Locate the cell with the specified text and output its (x, y) center coordinate. 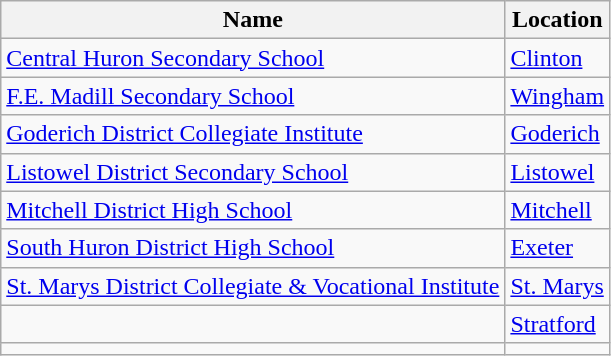
Central Huron Secondary School (253, 58)
St. Marys (558, 286)
South Huron District High School (253, 248)
Location (558, 20)
Wingham (558, 96)
Name (253, 20)
Stratford (558, 324)
F.E. Madill Secondary School (253, 96)
Mitchell (558, 210)
Exeter (558, 248)
Mitchell District High School (253, 210)
Clinton (558, 58)
Listowel (558, 172)
St. Marys District Collegiate & Vocational Institute (253, 286)
Goderich District Collegiate Institute (253, 134)
Goderich (558, 134)
Listowel District Secondary School (253, 172)
